Determine the (x, y) coordinate at the center of the cell enclosing the given text.  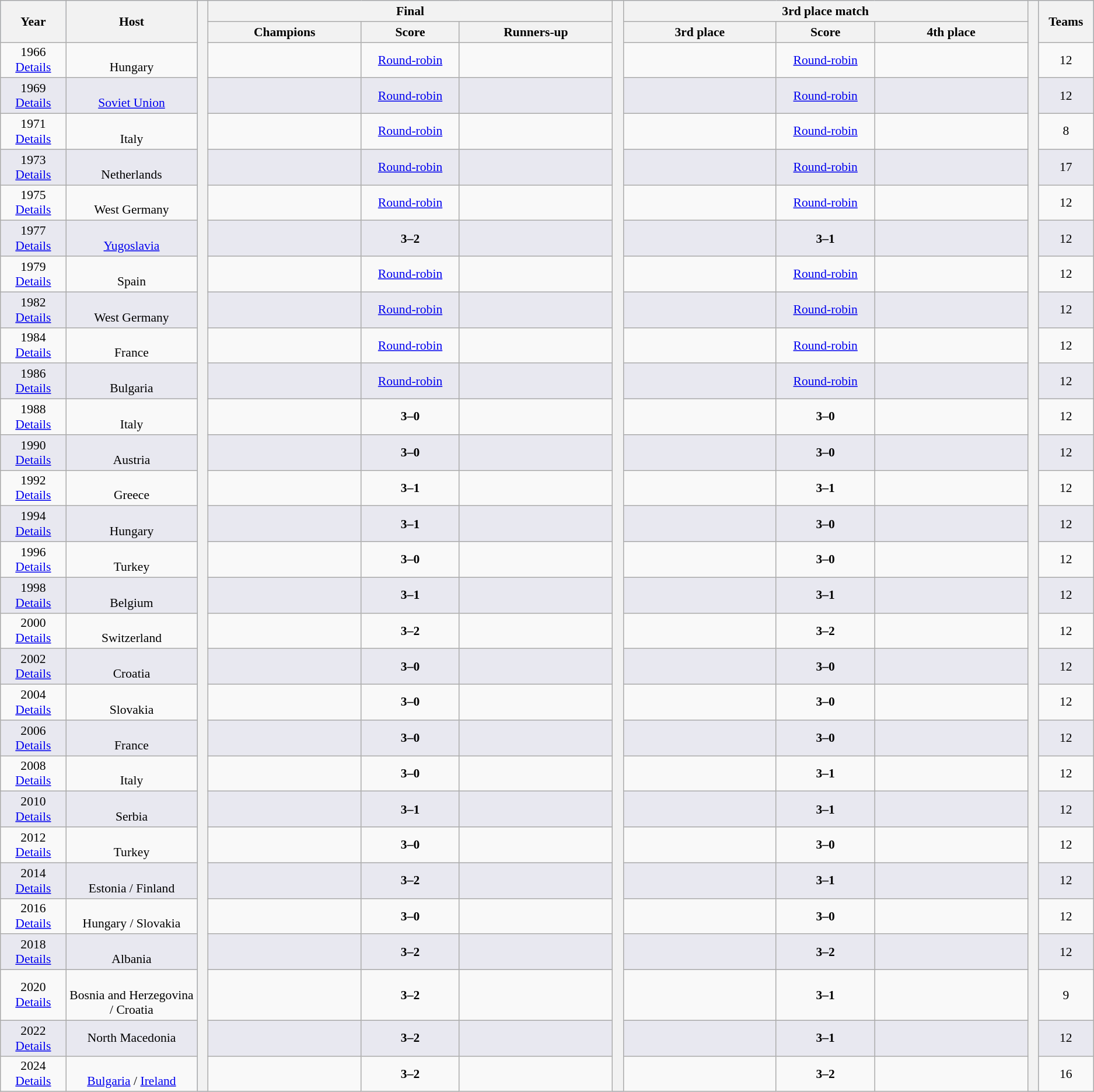
2008Details (33, 774)
2018Details (33, 953)
1986Details (33, 382)
1988Details (33, 417)
2016Details (33, 916)
2022Details (33, 1038)
Croatia (132, 667)
1984Details (33, 346)
1979Details (33, 274)
Host (132, 21)
1977Details (33, 238)
Soviet Union (132, 96)
Hungary / Slovakia (132, 916)
2006Details (33, 738)
2024Details (33, 1074)
2010Details (33, 809)
Albania (132, 953)
Austria (132, 453)
Teams (1066, 21)
1982Details (33, 309)
4th place (951, 32)
Year (33, 21)
Switzerland (132, 630)
1971Details (33, 132)
2012Details (33, 845)
1998Details (33, 595)
3rd place match (825, 11)
2004Details (33, 703)
2014Details (33, 880)
1994Details (33, 524)
North Macedonia (132, 1038)
2002Details (33, 667)
Final (411, 11)
1969Details (33, 96)
1975Details (33, 203)
8 (1066, 132)
Netherlands (132, 167)
16 (1066, 1074)
Champions (285, 32)
1992Details (33, 488)
2000Details (33, 630)
Belgium (132, 595)
Yugoslavia (132, 238)
Bulgaria / Ireland (132, 1074)
2020Details (33, 996)
Bulgaria (132, 382)
1973Details (33, 167)
Bosnia and Herzegovina / Croatia (132, 996)
Estonia / Finland (132, 880)
Runners-up (536, 32)
Greece (132, 488)
17 (1066, 167)
Serbia (132, 809)
1966Details (33, 60)
Slovakia (132, 703)
1996Details (33, 559)
Spain (132, 274)
3rd place (700, 32)
9 (1066, 996)
1990Details (33, 453)
